Locate the cell with the specified text and output its [X, Y] center coordinate. 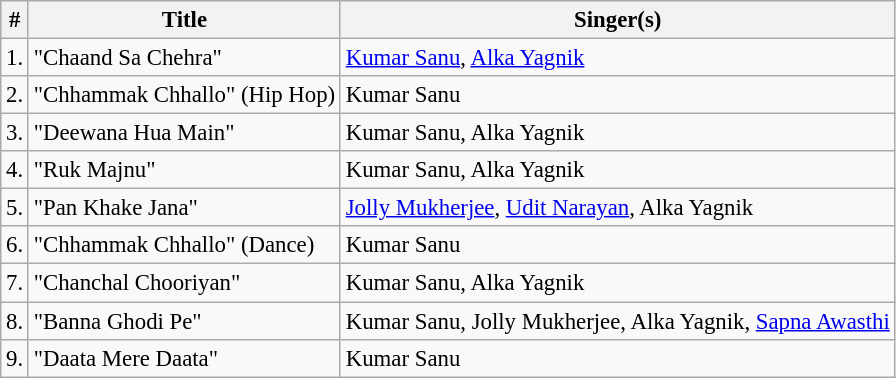
"Deewana Hua Main" [184, 133]
7. [15, 283]
"Daata Mere Daata" [184, 358]
"Chanchal Chooriyan" [184, 283]
"Pan Khake Jana" [184, 208]
# [15, 20]
Jolly Mukherjee, Udit Narayan, Alka Yagnik [618, 208]
"Chhammak Chhallo" (Dance) [184, 245]
4. [15, 170]
"Chaand Sa Chehra" [184, 58]
Singer(s) [618, 20]
"Banna Ghodi Pe" [184, 321]
2. [15, 95]
"Ruk Majnu" [184, 170]
3. [15, 133]
5. [15, 208]
Title [184, 20]
"Chhammak Chhallo" (Hip Hop) [184, 95]
8. [15, 321]
9. [15, 358]
Kumar Sanu, Jolly Mukherjee, Alka Yagnik, Sapna Awasthi [618, 321]
6. [15, 245]
1. [15, 58]
